Identify which cell holds the provided text, then report its [x, y] central coordinate. 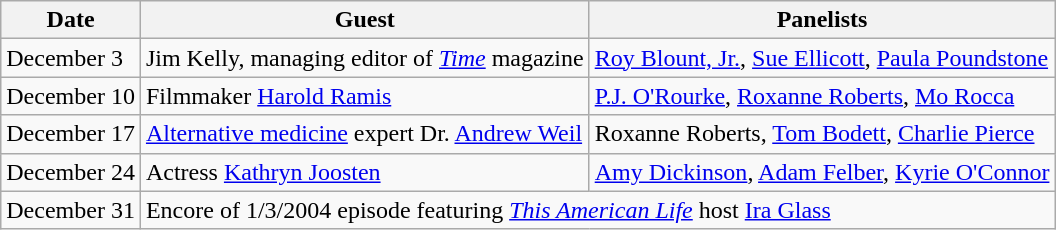
Date [71, 20]
Panelists [822, 20]
December 17 [71, 134]
Amy Dickinson, Adam Felber, Kyrie O'Connor [822, 172]
December 24 [71, 172]
December 10 [71, 96]
Guest [364, 20]
Roy Blount, Jr., Sue Ellicott, Paula Poundstone [822, 58]
Roxanne Roberts, Tom Bodett, Charlie Pierce [822, 134]
December 3 [71, 58]
Actress Kathryn Joosten [364, 172]
P.J. O'Rourke, Roxanne Roberts, Mo Rocca [822, 96]
Filmmaker Harold Ramis [364, 96]
December 31 [71, 210]
Alternative medicine expert Dr. Andrew Weil [364, 134]
Encore of 1/3/2004 episode featuring This American Life host Ira Glass [598, 210]
Jim Kelly, managing editor of Time magazine [364, 58]
